Return [X, Y] of the center of cell containing provided text 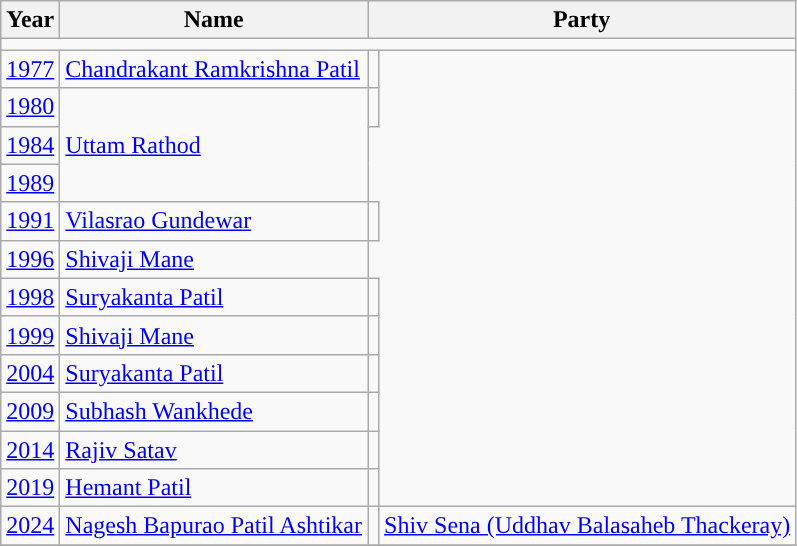
1991 [30, 221]
Nagesh Bapurao Patil Ashtikar [214, 526]
1996 [30, 259]
1998 [30, 297]
2004 [30, 373]
2009 [30, 411]
2024 [30, 526]
Subhash Wankhede [214, 411]
1999 [30, 335]
Shiv Sena (Uddhav Balasaheb Thackeray) [588, 526]
Uttam Rathod [214, 145]
1977 [30, 69]
Hemant Patil [214, 488]
2014 [30, 449]
2019 [30, 488]
Rajiv Satav [214, 449]
1980 [30, 107]
Party [582, 20]
1984 [30, 145]
Year [30, 20]
Name [214, 20]
Vilasrao Gundewar [214, 221]
1989 [30, 183]
Chandrakant Ramkrishna Patil [214, 69]
